Determine the (X, Y) coordinate at the center of the cell enclosing the given text.  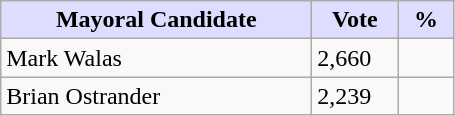
Vote (355, 20)
Mark Walas (156, 58)
2,239 (355, 96)
2,660 (355, 58)
Brian Ostrander (156, 96)
% (426, 20)
Mayoral Candidate (156, 20)
